Return the (X, Y) coordinate for the center point of the cell that contains the specified text.  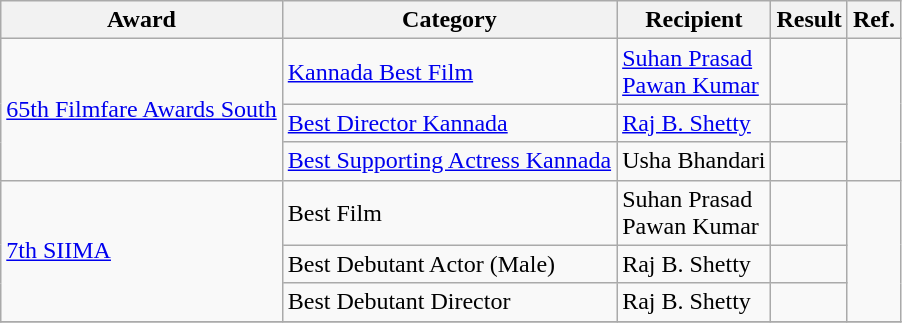
Ref. (874, 20)
Best Debutant Director (449, 302)
Best Film (449, 212)
Usha Bhandari (694, 161)
Best Debutant Actor (Male) (449, 264)
Category (449, 20)
Best Director Kannada (449, 123)
Kannada Best Film (449, 72)
65th Filmfare Awards South (142, 110)
7th SIIMA (142, 250)
Result (809, 20)
Recipient (694, 20)
Best Supporting Actress Kannada (449, 161)
Award (142, 20)
